Pinpoint the cell where the given text exists, returning its (x, y) midpoint coordinate. 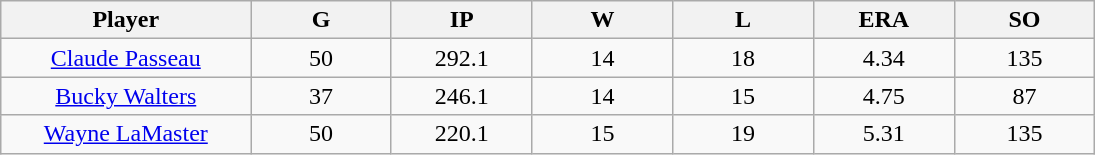
Player (126, 20)
5.31 (884, 134)
Wayne LaMaster (126, 134)
Bucky Walters (126, 96)
246.1 (462, 96)
G (322, 20)
19 (744, 134)
Claude Passeau (126, 58)
292.1 (462, 58)
18 (744, 58)
4.75 (884, 96)
87 (1024, 96)
4.34 (884, 58)
ERA (884, 20)
SO (1024, 20)
220.1 (462, 134)
37 (322, 96)
IP (462, 20)
W (602, 20)
L (744, 20)
